Detect which cell encompasses the target text, then output its (x, y) center coordinate. 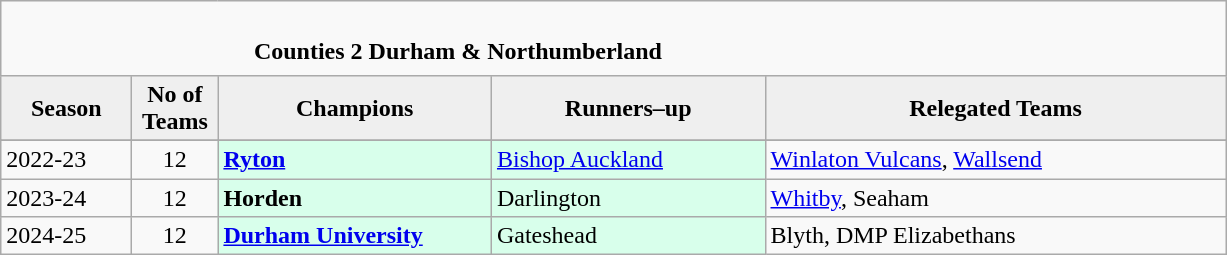
Champions (355, 108)
2024-25 (66, 236)
Season (66, 108)
Darlington (628, 197)
Winlaton Vulcans, Wallsend (996, 159)
2023-24 (66, 197)
No of Teams (175, 108)
Bishop Auckland (628, 159)
Durham University (355, 236)
Relegated Teams (996, 108)
Ryton (355, 159)
2022-23 (66, 159)
Horden (355, 197)
Blyth, DMP Elizabethans (996, 236)
Whitby, Seaham (996, 197)
Runners–up (628, 108)
Gateshead (628, 236)
